For the text-containing cell, return its midpoint in (x, y) coordinate format. 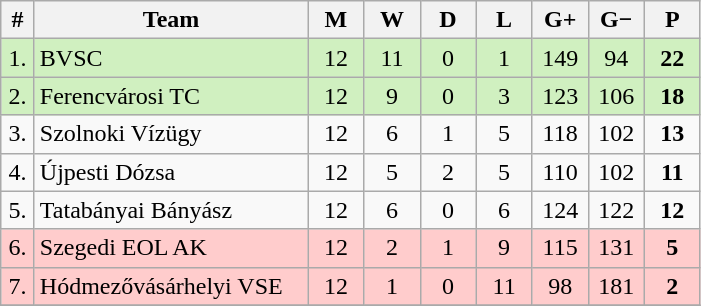
4. (18, 172)
Újpesti Dózsa (171, 172)
118 (560, 134)
13 (672, 134)
Team (171, 20)
BVSC (171, 58)
G− (616, 20)
22 (672, 58)
Hódmezővásárhelyi VSE (171, 286)
94 (616, 58)
106 (616, 96)
# (18, 20)
122 (616, 210)
Szolnoki Vízügy (171, 134)
5. (18, 210)
3. (18, 134)
M (336, 20)
P (672, 20)
1. (18, 58)
131 (616, 248)
18 (672, 96)
115 (560, 248)
G+ (560, 20)
Tatabányai Bányász (171, 210)
Szegedi EOL AK (171, 248)
W (392, 20)
D (448, 20)
7. (18, 286)
124 (560, 210)
181 (616, 286)
6. (18, 248)
Ferencvárosi TC (171, 96)
110 (560, 172)
123 (560, 96)
2. (18, 96)
L (504, 20)
149 (560, 58)
98 (560, 286)
3 (504, 96)
